Return [x, y] of the center of cell containing provided text 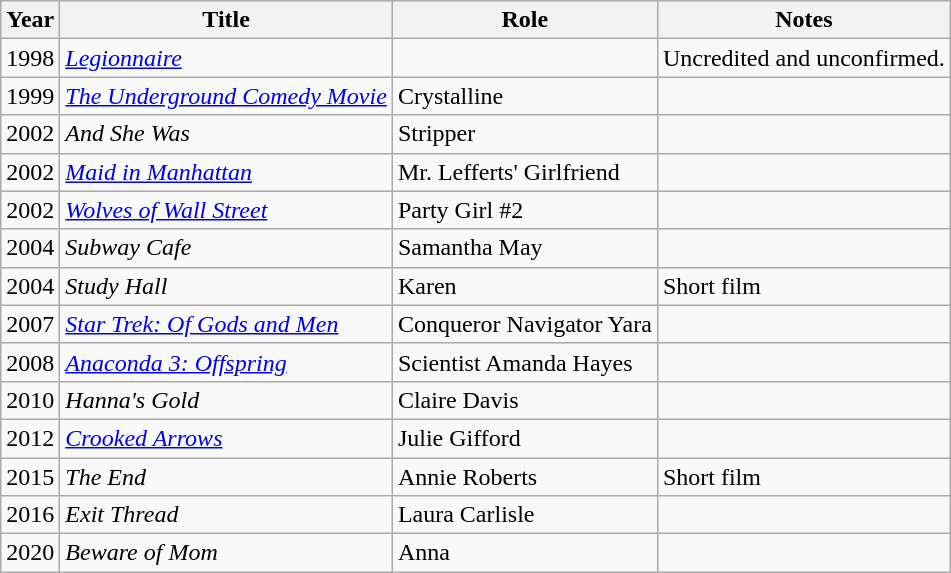
Claire Davis [524, 400]
Conqueror Navigator Yara [524, 324]
1999 [30, 96]
Maid in Manhattan [226, 172]
1998 [30, 58]
Julie Gifford [524, 438]
The Underground Comedy Movie [226, 96]
Karen [524, 286]
2016 [30, 515]
Hanna's Gold [226, 400]
Crooked Arrows [226, 438]
Title [226, 20]
And She Was [226, 134]
Study Hall [226, 286]
Wolves of Wall Street [226, 210]
Role [524, 20]
Annie Roberts [524, 477]
Stripper [524, 134]
Crystalline [524, 96]
Star Trek: Of Gods and Men [226, 324]
Uncredited and unconfirmed. [804, 58]
Legionnaire [226, 58]
2010 [30, 400]
Samantha May [524, 248]
Year [30, 20]
Beware of Mom [226, 553]
Notes [804, 20]
Exit Thread [226, 515]
Anna [524, 553]
Laura Carlisle [524, 515]
Subway Cafe [226, 248]
2012 [30, 438]
Party Girl #2 [524, 210]
Scientist Amanda Hayes [524, 362]
2008 [30, 362]
Mr. Lefferts' Girlfriend [524, 172]
2015 [30, 477]
2020 [30, 553]
Anaconda 3: Offspring [226, 362]
2007 [30, 324]
The End [226, 477]
